Pinpoint the cell where the given text exists, returning its (X, Y) midpoint coordinate. 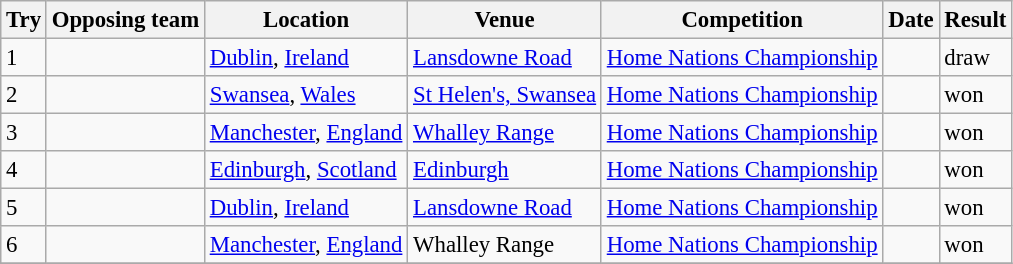
3 (24, 133)
Edinburgh, Scotland (306, 170)
6 (24, 245)
St Helen's, Swansea (505, 95)
5 (24, 208)
draw (976, 58)
1 (24, 58)
Try (24, 20)
4 (24, 170)
Location (306, 20)
Venue (505, 20)
Result (976, 20)
Edinburgh (505, 170)
Opposing team (125, 20)
Competition (742, 20)
2 (24, 95)
Swansea, Wales (306, 95)
Date (911, 20)
